Find where the given text appears and provide that cell's center as (X, Y) coordinate. 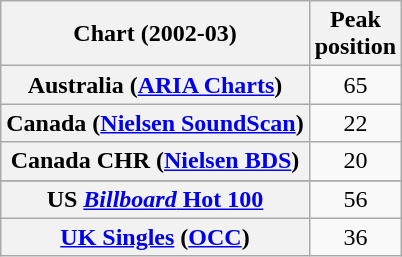
Australia (ARIA Charts) (155, 85)
Chart (2002-03) (155, 34)
22 (355, 123)
US Billboard Hot 100 (155, 199)
Peakposition (355, 34)
65 (355, 85)
UK Singles (OCC) (155, 237)
36 (355, 237)
Canada (Nielsen SoundScan) (155, 123)
Canada CHR (Nielsen BDS) (155, 161)
56 (355, 199)
20 (355, 161)
